Return [X, Y] of the center of cell containing provided text 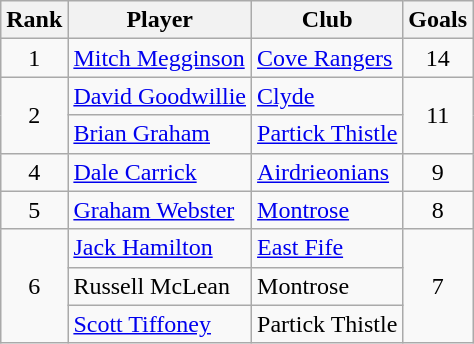
Brian Graham [160, 134]
2 [34, 115]
East Fife [328, 248]
8 [438, 210]
Dale Carrick [160, 172]
14 [438, 58]
9 [438, 172]
Cove Rangers [328, 58]
Scott Tiffoney [160, 324]
11 [438, 115]
Airdrieonians [328, 172]
Player [160, 20]
David Goodwillie [160, 96]
4 [34, 172]
5 [34, 210]
Goals [438, 20]
7 [438, 286]
Mitch Megginson [160, 58]
Jack Hamilton [160, 248]
Club [328, 20]
Russell McLean [160, 286]
Rank [34, 20]
Clyde [328, 96]
1 [34, 58]
6 [34, 286]
Graham Webster [160, 210]
